Locate the cell with the specified text and output its (x, y) center coordinate. 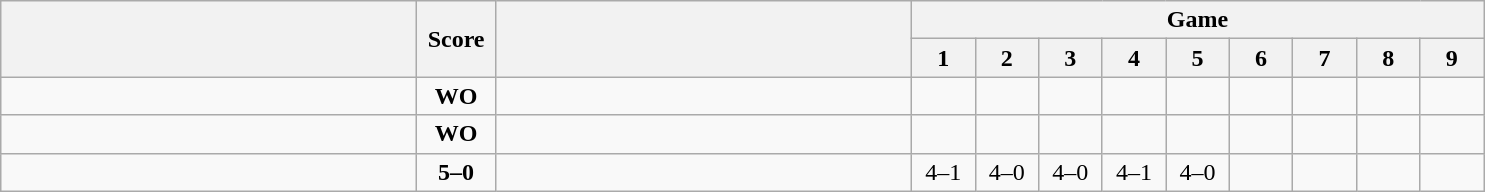
1 (943, 58)
5 (1198, 58)
7 (1325, 58)
8 (1388, 58)
9 (1452, 58)
Game (1197, 20)
2 (1007, 58)
3 (1071, 58)
4 (1134, 58)
6 (1261, 58)
Score (456, 39)
5–0 (456, 172)
